Determine the [X, Y] coordinate at the center of the cell enclosing the given text.  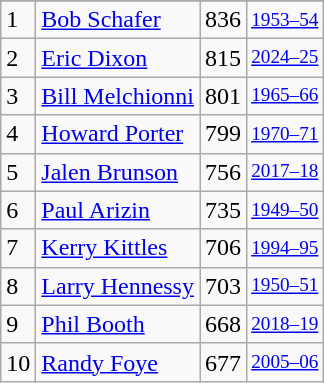
Howard Porter [118, 134]
Eric Dixon [118, 58]
5 [18, 172]
836 [224, 20]
9 [18, 324]
706 [224, 248]
2017–18 [285, 172]
801 [224, 96]
4 [18, 134]
1994–95 [285, 248]
1953–54 [285, 20]
Bill Melchionni [118, 96]
6 [18, 210]
8 [18, 286]
1965–66 [285, 96]
1970–71 [285, 134]
Randy Foye [118, 362]
799 [224, 134]
677 [224, 362]
668 [224, 324]
703 [224, 286]
1950–51 [285, 286]
815 [224, 58]
Bob Schafer [118, 20]
2005–06 [285, 362]
2018–19 [285, 324]
2 [18, 58]
2024–25 [285, 58]
735 [224, 210]
Jalen Brunson [118, 172]
3 [18, 96]
Larry Hennessy [118, 286]
Paul Arizin [118, 210]
10 [18, 362]
1 [18, 20]
7 [18, 248]
756 [224, 172]
1949–50 [285, 210]
Kerry Kittles [118, 248]
Phil Booth [118, 324]
